Detect which cell encompasses the target text, then output its [X, Y] center coordinate. 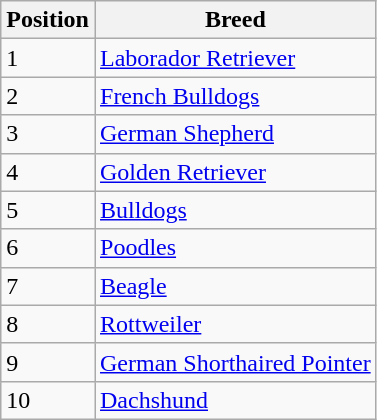
2 [48, 96]
German Shepherd [235, 134]
6 [48, 248]
Laborador Retriever [235, 58]
French Bulldogs [235, 96]
Bulldogs [235, 210]
7 [48, 286]
5 [48, 210]
4 [48, 172]
Poodles [235, 248]
German Shorthaired Pointer [235, 362]
3 [48, 134]
1 [48, 58]
Rottweiler [235, 324]
9 [48, 362]
10 [48, 400]
Golden Retriever [235, 172]
Breed [235, 20]
Position [48, 20]
8 [48, 324]
Beagle [235, 286]
Dachshund [235, 400]
